Return (X, Y) of the center of cell containing provided text 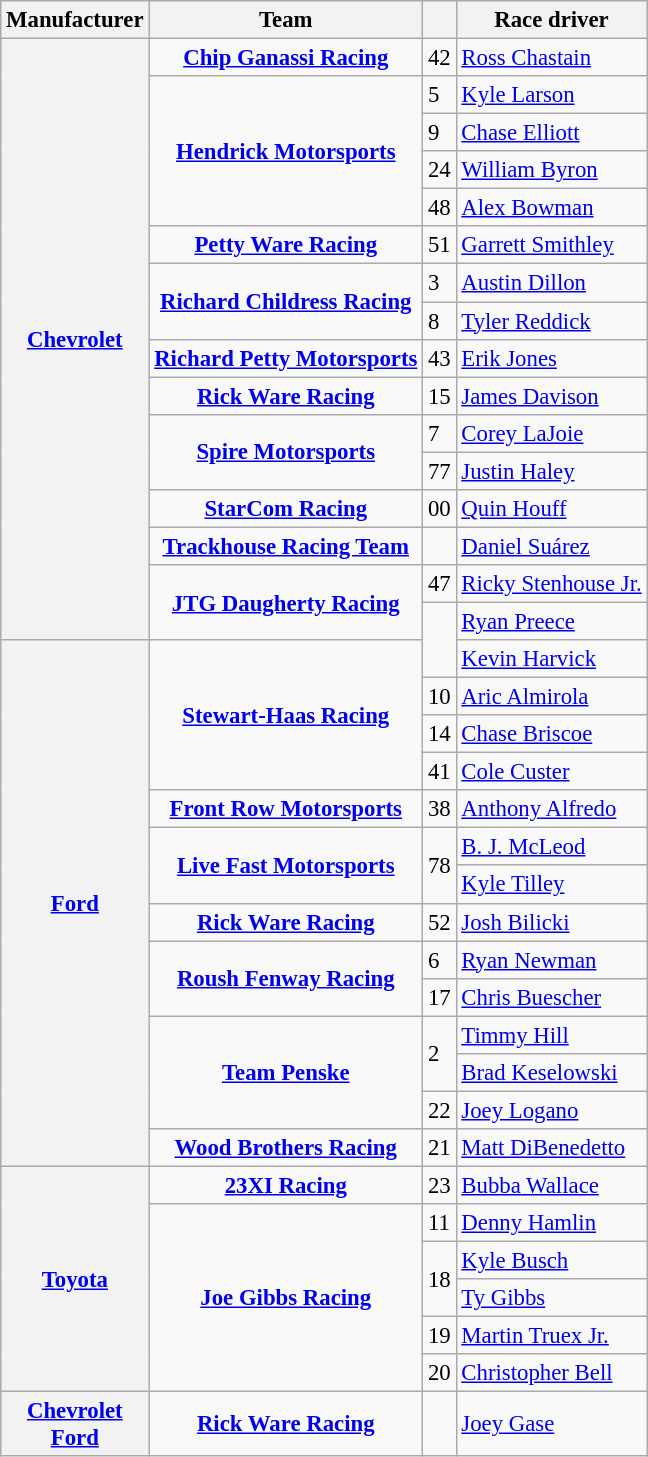
Stewart-Haas Racing (286, 715)
17 (440, 997)
20 (440, 1373)
Richard Childress Racing (286, 302)
Chase Briscoe (552, 734)
52 (440, 922)
Tyler Reddick (552, 321)
42 (440, 58)
Justin Haley (552, 471)
21 (440, 1148)
Spire Motorsports (286, 452)
Anthony Alfredo (552, 809)
6 (440, 960)
9 (440, 133)
Petty Ware Racing (286, 245)
Ryan Preece (552, 621)
Martin Truex Jr. (552, 1336)
Team Penske (286, 1072)
StarCom Racing (286, 509)
Ricky Stenhouse Jr. (552, 584)
2 (440, 1054)
Brad Keselowski (552, 1073)
Kyle Larson (552, 95)
5 (440, 95)
Wood Brothers Racing (286, 1148)
77 (440, 471)
38 (440, 809)
Corey LaJoie (552, 433)
Joey Logano (552, 1110)
Kyle Tilley (552, 885)
41 (440, 772)
Ross Chastain (552, 58)
Team (286, 20)
Christopher Bell (552, 1373)
43 (440, 358)
Josh Bilicki (552, 922)
Toyota (75, 1279)
Front Row Motorsports (286, 809)
Denny Hamlin (552, 1223)
Bubba Wallace (552, 1185)
Austin Dillon (552, 283)
Kevin Harvick (552, 659)
Joey Gase (552, 1424)
Ryan Newman (552, 960)
15 (440, 396)
19 (440, 1336)
Live Fast Motorsports (286, 866)
00 (440, 509)
Roush Fenway Racing (286, 978)
B. J. McLeod (552, 847)
24 (440, 170)
14 (440, 734)
7 (440, 433)
Aric Almirola (552, 697)
18 (440, 1280)
JTG Daugherty Racing (286, 602)
48 (440, 208)
8 (440, 321)
Trackhouse Racing Team (286, 546)
Hendrick Motorsports (286, 151)
Ty Gibbs (552, 1298)
Alex Bowman (552, 208)
3 (440, 283)
11 (440, 1223)
22 (440, 1110)
Quin Houff (552, 509)
Cole Custer (552, 772)
Ford (75, 903)
Chris Buescher (552, 997)
Matt DiBenedetto (552, 1148)
51 (440, 245)
Garrett Smithley (552, 245)
Richard Petty Motorsports (286, 358)
Timmy Hill (552, 1035)
Chase Elliott (552, 133)
Chevrolet Ford (75, 1424)
James Davison (552, 396)
23 (440, 1185)
Race driver (552, 20)
78 (440, 866)
William Byron (552, 170)
Joe Gibbs Racing (286, 1298)
Chip Ganassi Racing (286, 58)
Manufacturer (75, 20)
Erik Jones (552, 358)
Daniel Suárez (552, 546)
Chevrolet (75, 340)
23XI Racing (286, 1185)
47 (440, 584)
Kyle Busch (552, 1261)
10 (440, 697)
